Output the (x, y) coordinate of the center of the cell containing the given text.  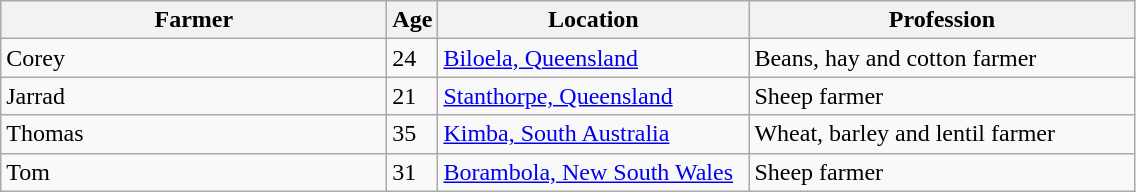
24 (412, 58)
Kimba, South Australia (594, 134)
Tom (194, 172)
Profession (942, 20)
Thomas (194, 134)
Borambola, New South Wales (594, 172)
Stanthorpe, Queensland (594, 96)
Wheat, barley and lentil farmer (942, 134)
Beans, hay and cotton farmer (942, 58)
Age (412, 20)
35 (412, 134)
21 (412, 96)
Farmer (194, 20)
31 (412, 172)
Biloela, Queensland (594, 58)
Corey (194, 58)
Location (594, 20)
Jarrad (194, 96)
